Find where the given text appears and provide that cell's center as (x, y) coordinate. 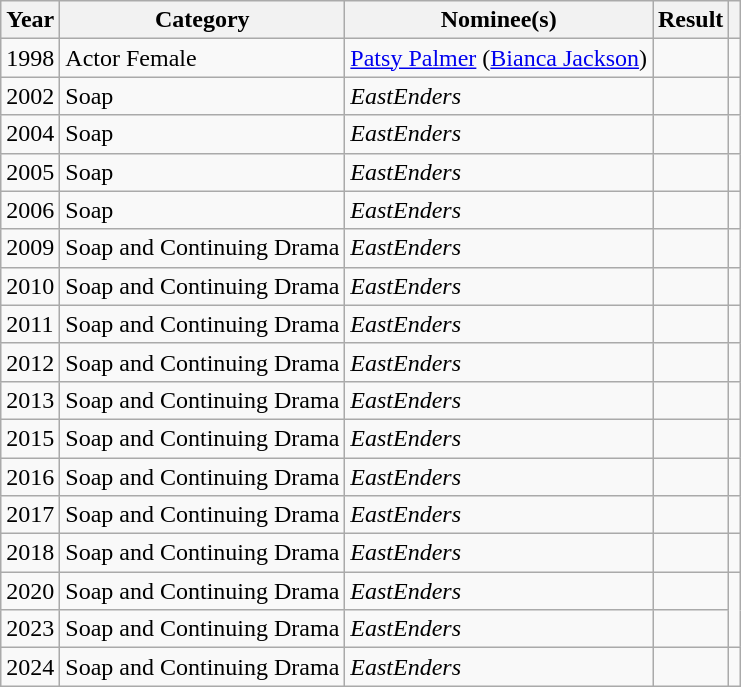
2009 (30, 248)
2016 (30, 477)
Result (690, 20)
Patsy Palmer (Bianca Jackson) (499, 58)
2006 (30, 210)
Category (202, 20)
2018 (30, 553)
1998 (30, 58)
Actor Female (202, 58)
2010 (30, 286)
2024 (30, 667)
2015 (30, 438)
2023 (30, 629)
Nominee(s) (499, 20)
2005 (30, 172)
2012 (30, 362)
Year (30, 20)
2020 (30, 591)
2004 (30, 134)
2002 (30, 96)
2017 (30, 515)
2011 (30, 324)
2013 (30, 400)
